Output the (x, y) coordinate of the center of the cell containing the given text.  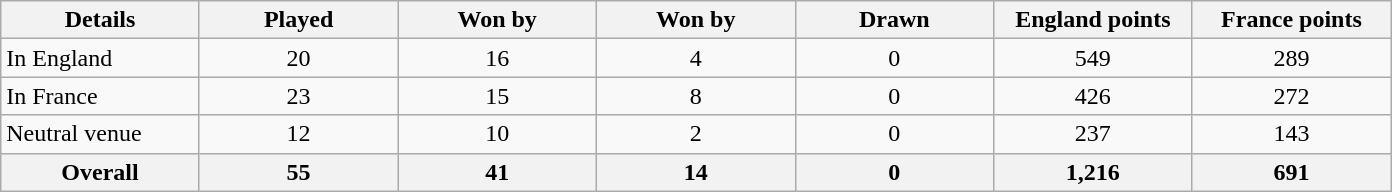
Overall (100, 172)
In France (100, 96)
23 (298, 96)
10 (498, 134)
2 (696, 134)
691 (1292, 172)
12 (298, 134)
1,216 (1094, 172)
England points (1094, 20)
France points (1292, 20)
Neutral venue (100, 134)
55 (298, 172)
Drawn (894, 20)
41 (498, 172)
8 (696, 96)
426 (1094, 96)
143 (1292, 134)
237 (1094, 134)
16 (498, 58)
Played (298, 20)
549 (1094, 58)
4 (696, 58)
15 (498, 96)
20 (298, 58)
14 (696, 172)
In England (100, 58)
289 (1292, 58)
Details (100, 20)
272 (1292, 96)
